Return the [X, Y] coordinate for the center point of the cell that contains the specified text.  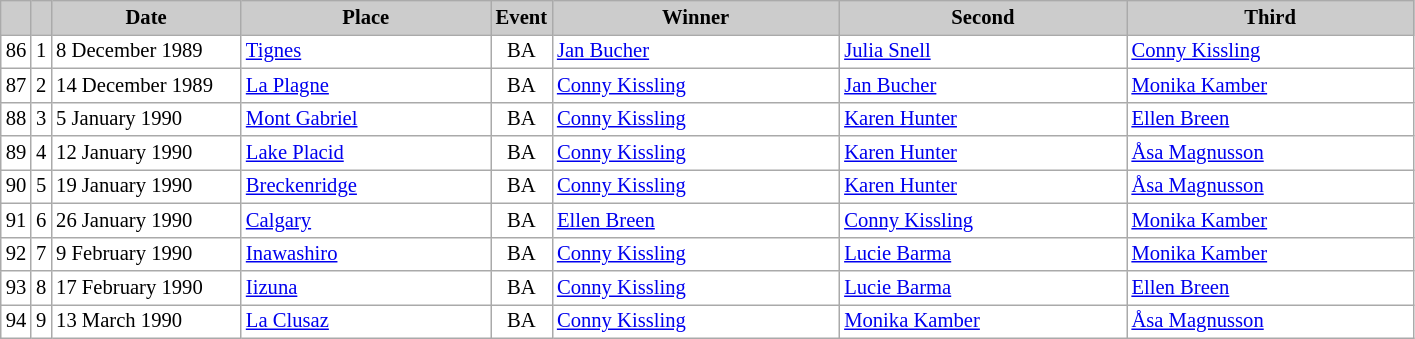
Inawashiro [366, 254]
Iizuna [366, 287]
26 January 1990 [146, 220]
5 [41, 186]
Breckenridge [366, 186]
5 January 1990 [146, 119]
9 [41, 321]
Calgary [366, 220]
87 [16, 85]
93 [16, 287]
Place [366, 17]
17 February 1990 [146, 287]
8 [41, 287]
2 [41, 85]
Third [1270, 17]
Winner [696, 17]
8 December 1989 [146, 51]
Date [146, 17]
7 [41, 254]
90 [16, 186]
1 [41, 51]
88 [16, 119]
9 February 1990 [146, 254]
13 March 1990 [146, 321]
89 [16, 153]
3 [41, 119]
94 [16, 321]
Tignes [366, 51]
12 January 1990 [146, 153]
91 [16, 220]
92 [16, 254]
Lake Placid [366, 153]
6 [41, 220]
86 [16, 51]
La Plagne [366, 85]
4 [41, 153]
19 January 1990 [146, 186]
La Clusaz [366, 321]
Julia Snell [982, 51]
14 December 1989 [146, 85]
Second [982, 17]
Mont Gabriel [366, 119]
Event [522, 17]
